Determine the (x, y) coordinate at the center of the cell enclosing the given text.  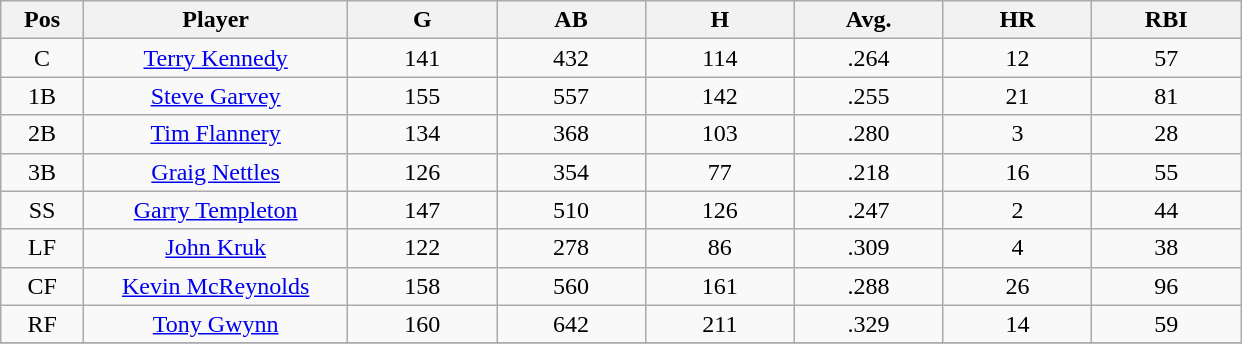
147 (422, 210)
Terry Kennedy (215, 58)
Kevin McReynolds (215, 286)
158 (422, 286)
557 (572, 96)
Tim Flannery (215, 134)
.247 (868, 210)
44 (1166, 210)
3 (1018, 134)
142 (720, 96)
Player (215, 20)
Tony Gwynn (215, 324)
.309 (868, 248)
John Kruk (215, 248)
368 (572, 134)
.280 (868, 134)
Graig Nettles (215, 172)
SS (42, 210)
38 (1166, 248)
12 (1018, 58)
.218 (868, 172)
432 (572, 58)
141 (422, 58)
Pos (42, 20)
103 (720, 134)
.264 (868, 58)
.288 (868, 286)
81 (1166, 96)
642 (572, 324)
Garry Templeton (215, 210)
1B (42, 96)
211 (720, 324)
122 (422, 248)
.255 (868, 96)
21 (1018, 96)
RBI (1166, 20)
26 (1018, 286)
16 (1018, 172)
AB (572, 20)
3B (42, 172)
2 (1018, 210)
C (42, 58)
LF (42, 248)
86 (720, 248)
14 (1018, 324)
57 (1166, 58)
H (720, 20)
114 (720, 58)
55 (1166, 172)
59 (1166, 324)
155 (422, 96)
510 (572, 210)
Avg. (868, 20)
560 (572, 286)
RF (42, 324)
.329 (868, 324)
28 (1166, 134)
354 (572, 172)
G (422, 20)
134 (422, 134)
160 (422, 324)
4 (1018, 248)
278 (572, 248)
CF (42, 286)
HR (1018, 20)
Steve Garvey (215, 96)
2B (42, 134)
96 (1166, 286)
161 (720, 286)
77 (720, 172)
